Determine the [X, Y] coordinate at the center of the cell enclosing the given text.  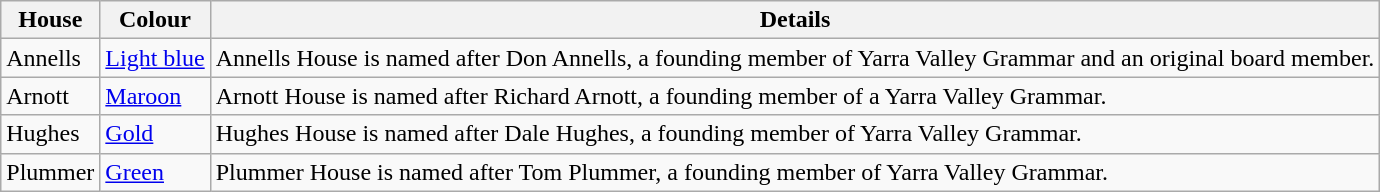
Plummer [50, 172]
Maroon [155, 96]
Annells House is named after Don Annells, a founding member of Yarra Valley Grammar and an original board member. [795, 58]
Gold [155, 134]
Arnott House is named after Richard Arnott, a founding member of a Yarra Valley Grammar. [795, 96]
Hughes House is named after Dale Hughes, a founding member of Yarra Valley Grammar. [795, 134]
Annells [50, 58]
Arnott [50, 96]
Colour [155, 20]
Hughes [50, 134]
Details [795, 20]
House [50, 20]
Light blue [155, 58]
Plummer House is named after Tom Plummer, a founding member of Yarra Valley Grammar. [795, 172]
Green [155, 172]
